Determine the (X, Y) coordinate at the center of the cell enclosing the given text.  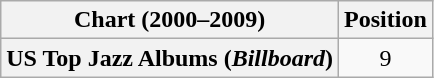
Chart (2000–2009) (170, 20)
US Top Jazz Albums (Billboard) (170, 58)
9 (386, 58)
Position (386, 20)
